Find where the given text appears and provide that cell's center as (x, y) coordinate. 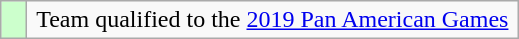
Team qualified to the 2019 Pan American Games (272, 20)
